Capture the cell that displays the provided text and extract its [x, y] central coordinate. 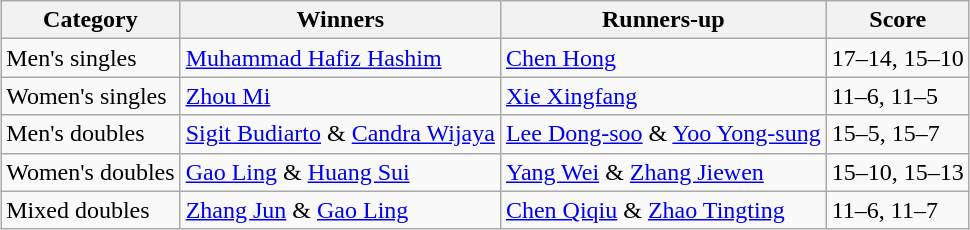
Winners [340, 20]
Chen Qiqiu & Zhao Tingting [663, 210]
Mixed doubles [90, 210]
Xie Xingfang [663, 96]
Yang Wei & Zhang Jiewen [663, 172]
Score [898, 20]
Sigit Budiarto & Candra Wijaya [340, 134]
Lee Dong-soo & Yoo Yong-sung [663, 134]
Zhou Mi [340, 96]
Men's singles [90, 58]
Women's doubles [90, 172]
Gao Ling & Huang Sui [340, 172]
Category [90, 20]
Women's singles [90, 96]
11–6, 11–5 [898, 96]
Runners-up [663, 20]
Chen Hong [663, 58]
15–10, 15–13 [898, 172]
17–14, 15–10 [898, 58]
Men's doubles [90, 134]
Zhang Jun & Gao Ling [340, 210]
Muhammad Hafiz Hashim [340, 58]
11–6, 11–7 [898, 210]
15–5, 15–7 [898, 134]
